Capture the cell that displays the provided text and extract its (x, y) central coordinate. 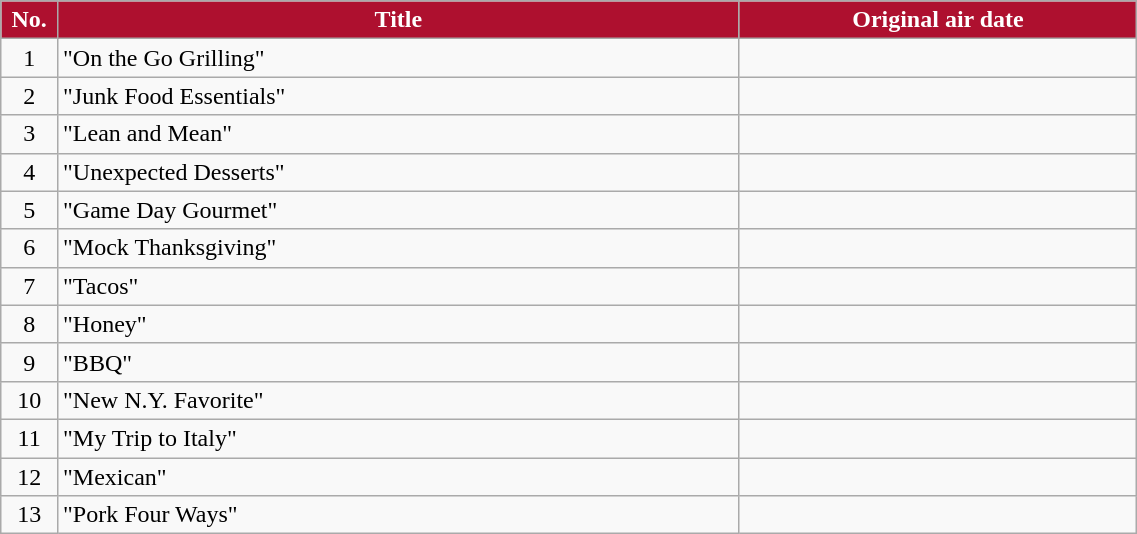
5 (30, 210)
"My Trip to Italy" (399, 438)
1 (30, 58)
8 (30, 324)
"Pork Four Ways" (399, 515)
"Unexpected Desserts" (399, 172)
"Lean and Mean" (399, 134)
12 (30, 477)
9 (30, 362)
6 (30, 248)
"BBQ" (399, 362)
"Game Day Gourmet" (399, 210)
"Mock Thanksgiving" (399, 248)
"Honey" (399, 324)
"New N.Y. Favorite" (399, 400)
13 (30, 515)
"On the Go Grilling" (399, 58)
4 (30, 172)
10 (30, 400)
Original air date (938, 20)
"Tacos" (399, 286)
"Mexican" (399, 477)
2 (30, 96)
11 (30, 438)
7 (30, 286)
"Junk Food Essentials" (399, 96)
3 (30, 134)
Title (399, 20)
No. (30, 20)
